Search for the cell housing the specified text and yield its [x, y] center coordinate. 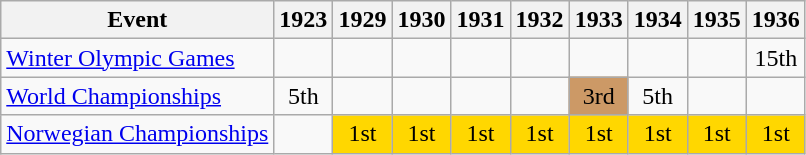
1929 [362, 20]
1934 [658, 20]
1932 [540, 20]
3rd [598, 96]
1923 [304, 20]
1933 [598, 20]
1931 [480, 20]
World Championships [138, 96]
15th [776, 58]
Winter Olympic Games [138, 58]
Norwegian Championships [138, 134]
1935 [716, 20]
1930 [422, 20]
Event [138, 20]
1936 [776, 20]
